Pinpoint the cell where the given text exists, returning its (x, y) midpoint coordinate. 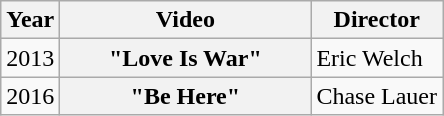
Director (377, 20)
"Love Is War" (186, 58)
Video (186, 20)
Chase Lauer (377, 96)
Year (30, 20)
2016 (30, 96)
"Be Here" (186, 96)
2013 (30, 58)
Eric Welch (377, 58)
